Capture the cell that displays the provided text and extract its (x, y) central coordinate. 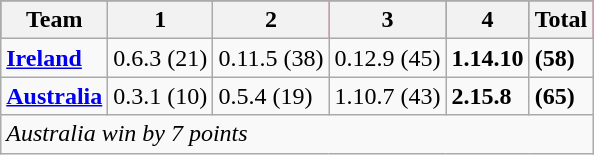
Australia (54, 96)
1.10.7 (43) (388, 96)
Team (54, 20)
(65) (561, 96)
Ireland (54, 58)
Total (561, 20)
(58) (561, 58)
2 (271, 20)
0.11.5 (38) (271, 58)
2.15.8 (488, 96)
1 (160, 20)
3 (388, 20)
0.5.4 (19) (271, 96)
4 (488, 20)
0.12.9 (45) (388, 58)
0.3.1 (10) (160, 96)
Australia win by 7 points (297, 134)
0.6.3 (21) (160, 58)
1.14.10 (488, 58)
